Capture the cell that displays the provided text and extract its (x, y) central coordinate. 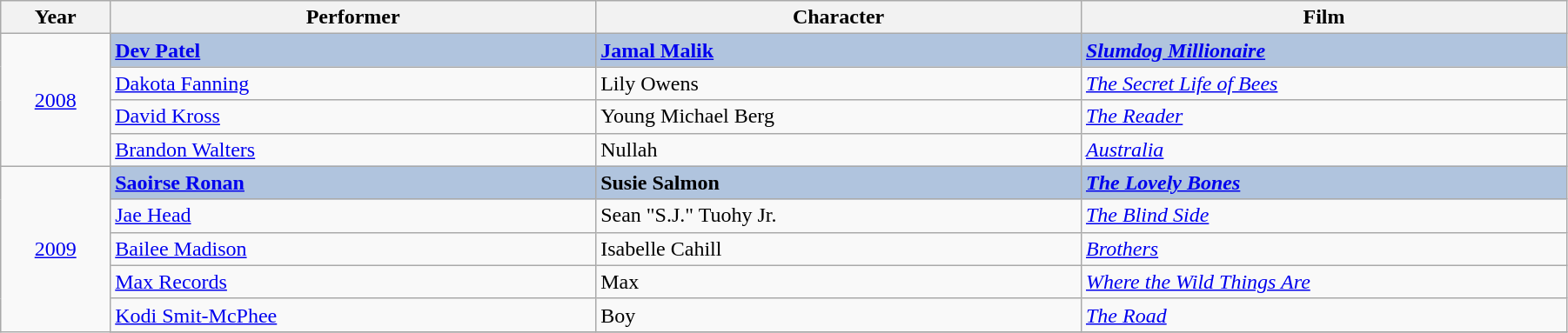
Brothers (1323, 249)
Jae Head (353, 216)
Dakota Fanning (353, 83)
Max Records (353, 282)
The Lovely Bones (1323, 183)
Year (56, 17)
Susie Salmon (839, 183)
2009 (56, 249)
Bailee Madison (353, 249)
Boy (839, 315)
Nullah (839, 150)
Performer (353, 17)
The Blind Side (1323, 216)
Film (1323, 17)
Isabelle Cahill (839, 249)
Brandon Walters (353, 150)
Saoirse Ronan (353, 183)
Kodi Smit-McPhee (353, 315)
David Kross (353, 117)
Slumdog Millionaire (1323, 50)
Young Michael Berg (839, 117)
Jamal Malik (839, 50)
Character (839, 17)
The Reader (1323, 117)
Australia (1323, 150)
Max (839, 282)
2008 (56, 100)
The Secret Life of Bees (1323, 83)
Where the Wild Things Are (1323, 282)
Sean "S.J." Tuohy Jr. (839, 216)
Dev Patel (353, 50)
Lily Owens (839, 83)
The Road (1323, 315)
